Scan for the cell matching the given text and deliver its [X, Y] coordinate at center. 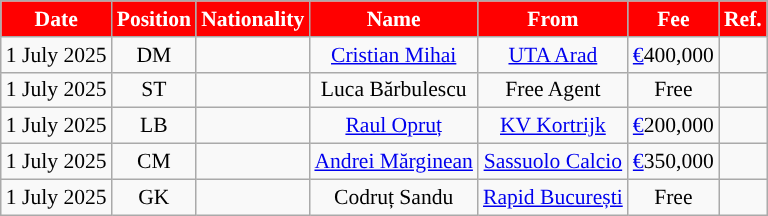
UTA Arad [553, 55]
ST [154, 90]
Ref. [743, 19]
€400,000 [674, 55]
LB [154, 126]
Position [154, 19]
Andrei Mărginean [394, 162]
Codruț Sandu [394, 197]
Raul Opruț [394, 126]
GK [154, 197]
€200,000 [674, 126]
From [553, 19]
Rapid București [553, 197]
Date [56, 19]
Free Agent [553, 90]
Nationality [252, 19]
DM [154, 55]
Cristian Mihai [394, 55]
€350,000 [674, 162]
KV Kortrijk [553, 126]
Luca Bărbulescu [394, 90]
Name [394, 19]
Fee [674, 19]
CM [154, 162]
Sassuolo Calcio [553, 162]
